Capture the cell that displays the provided text and extract its [x, y] central coordinate. 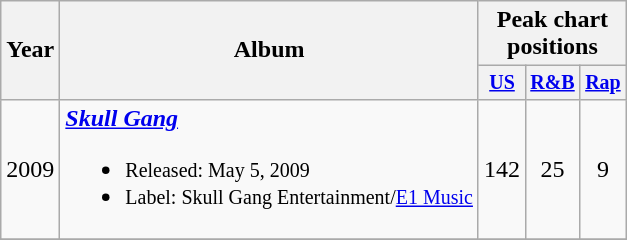
Peak chart positions [552, 34]
9 [602, 169]
R&B [553, 82]
Skull GangReleased: May 5, 2009Label: Skull Gang Entertainment/E1 Music [270, 169]
Year [30, 50]
Album [270, 50]
US [502, 82]
25 [553, 169]
2009 [30, 169]
142 [502, 169]
Rap [602, 82]
